Pinpoint the cell where the given text exists, returning its [x, y] midpoint coordinate. 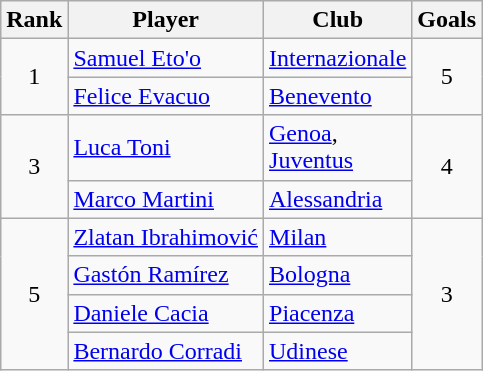
Internazionale [338, 58]
Alessandria [338, 199]
Club [338, 20]
Piacenza [338, 313]
Milan [338, 237]
4 [447, 166]
Goals [447, 20]
Felice Evacuo [166, 96]
Bernardo Corradi [166, 351]
Udinese [338, 351]
Player [166, 20]
Genoa,Juventus [338, 148]
Bologna [338, 275]
Luca Toni [166, 148]
Zlatan Ibrahimović [166, 237]
Marco Martini [166, 199]
Samuel Eto'o [166, 58]
1 [34, 77]
Daniele Cacia [166, 313]
Rank [34, 20]
Benevento [338, 96]
Gastón Ramírez [166, 275]
